Return [x, y] of the center of cell containing provided text 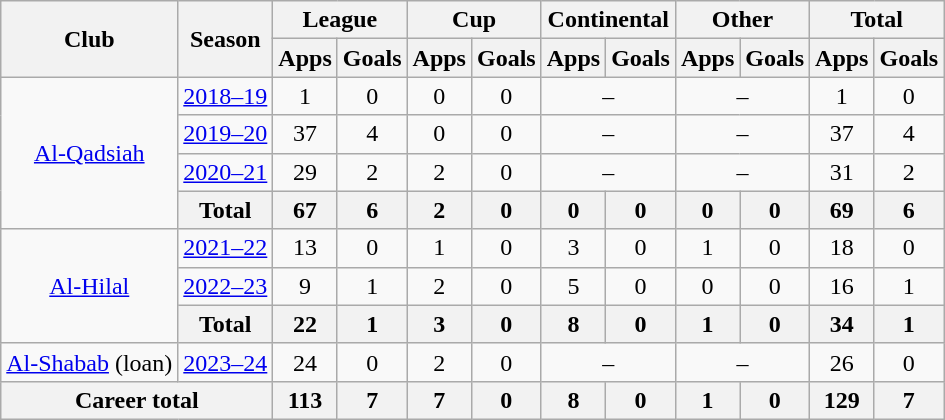
9 [305, 286]
Al-Qadsiah [90, 153]
Other [742, 20]
Continental [608, 20]
18 [842, 248]
2023–24 [226, 362]
34 [842, 324]
Al-Hilal [90, 286]
5 [573, 286]
Cup [474, 20]
2021–22 [226, 248]
69 [842, 210]
16 [842, 286]
13 [305, 248]
2022–23 [226, 286]
22 [305, 324]
Al-Shabab (loan) [90, 362]
67 [305, 210]
2018–19 [226, 96]
26 [842, 362]
31 [842, 172]
Club [90, 39]
2019–20 [226, 134]
Career total [137, 400]
2020–21 [226, 172]
League [340, 20]
129 [842, 400]
24 [305, 362]
29 [305, 172]
113 [305, 400]
Season [226, 39]
